Locate the cell with the specified text and output its (x, y) center coordinate. 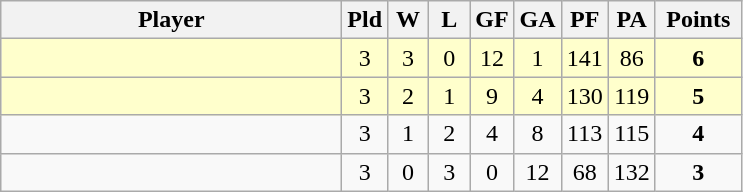
86 (632, 58)
Player (172, 20)
PA (632, 20)
W (408, 20)
130 (584, 96)
6 (698, 58)
113 (584, 134)
141 (584, 58)
Pld (365, 20)
115 (632, 134)
GA (538, 20)
8 (538, 134)
Points (698, 20)
119 (632, 96)
68 (584, 172)
9 (492, 96)
L (450, 20)
5 (698, 96)
GF (492, 20)
132 (632, 172)
PF (584, 20)
